Scan for the cell matching the given text and deliver its [x, y] coordinate at center. 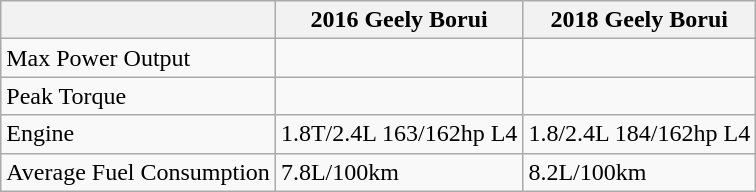
Max Power Output [138, 58]
Peak Torque [138, 96]
2016 Geely Borui [399, 20]
Engine [138, 134]
7.8L/100km [399, 172]
2018 Geely Borui [640, 20]
8.2L/100km [640, 172]
Average Fuel Consumption [138, 172]
1.8/2.4L 184/162hp L4 [640, 134]
1.8T/2.4L 163/162hp L4 [399, 134]
